Provide the [x, y] coordinate of the cell's center where the given text is located.  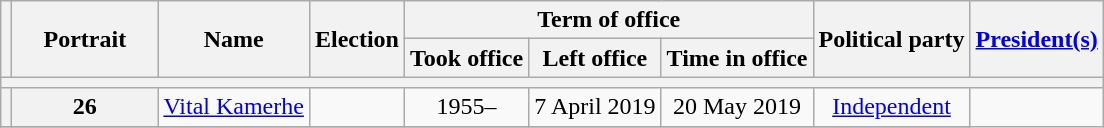
7 April 2019 [595, 107]
26 [85, 107]
20 May 2019 [737, 107]
Independent [892, 107]
Vital Kamerhe [234, 107]
Left office [595, 58]
Term of office [609, 20]
1955– [467, 107]
Portrait [85, 39]
Time in office [737, 58]
Election [356, 39]
Name [234, 39]
Political party [892, 39]
Took office [467, 58]
President(s) [1036, 39]
